Identify which cell holds the provided text, then report its (X, Y) central coordinate. 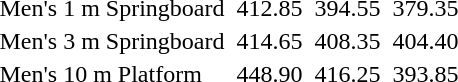
408.35 (348, 41)
414.65 (270, 41)
